Extract the (x, y) coordinate from the center of the cell holding the provided text.  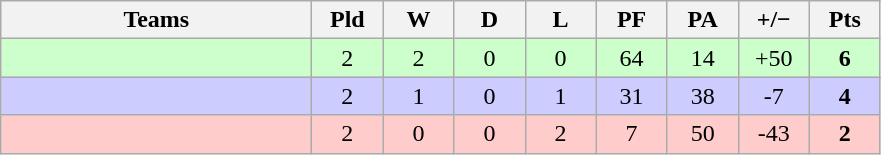
6 (844, 58)
L (560, 20)
Teams (156, 20)
Pts (844, 20)
PA (702, 20)
D (490, 20)
64 (632, 58)
+/− (774, 20)
-43 (774, 134)
-7 (774, 96)
31 (632, 96)
PF (632, 20)
14 (702, 58)
Pld (348, 20)
4 (844, 96)
+50 (774, 58)
50 (702, 134)
W (418, 20)
7 (632, 134)
38 (702, 96)
